Search for the cell housing the specified text and yield its [x, y] center coordinate. 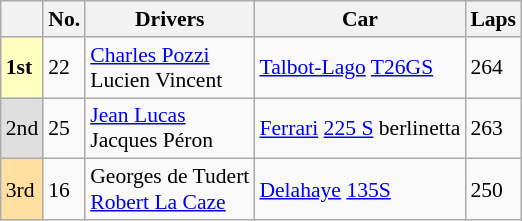
2nd [22, 128]
Laps [493, 19]
Ferrari 225 S berlinetta [360, 128]
22 [64, 68]
No. [64, 19]
264 [493, 68]
Drivers [170, 19]
Jean Lucas Jacques Péron [170, 128]
250 [493, 190]
3rd [22, 190]
Georges de Tudert Robert La Caze [170, 190]
Talbot-Lago T26GS [360, 68]
Car [360, 19]
25 [64, 128]
Delahaye 135S [360, 190]
Charles Pozzi Lucien Vincent [170, 68]
1st [22, 68]
16 [64, 190]
263 [493, 128]
